Identify which cell holds the provided text, then report its (x, y) central coordinate. 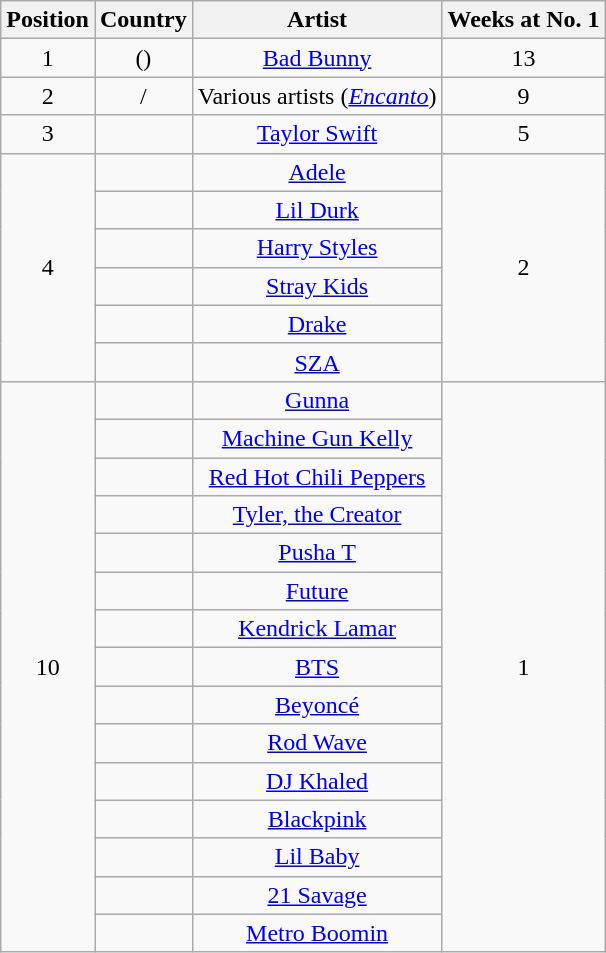
13 (524, 58)
Lil Durk (317, 210)
BTS (317, 667)
Bad Bunny (317, 58)
Tyler, the Creator (317, 515)
5 (524, 134)
Artist (317, 20)
Metro Boomin (317, 933)
Position (48, 20)
Weeks at No. 1 (524, 20)
3 (48, 134)
Beyoncé (317, 705)
DJ Khaled (317, 781)
Adele (317, 172)
Machine Gun Kelly (317, 438)
Rod Wave (317, 743)
Country (143, 20)
Gunna (317, 400)
() (143, 58)
SZA (317, 362)
Various artists (Encanto) (317, 96)
4 (48, 267)
9 (524, 96)
Pusha T (317, 553)
/ (143, 96)
10 (48, 666)
Kendrick Lamar (317, 629)
Red Hot Chili Peppers (317, 477)
Lil Baby (317, 857)
21 Savage (317, 895)
Blackpink (317, 819)
Stray Kids (317, 286)
Future (317, 591)
Taylor Swift (317, 134)
Harry Styles (317, 248)
Drake (317, 324)
